Find where the given text appears and provide that cell's center as (x, y) coordinate. 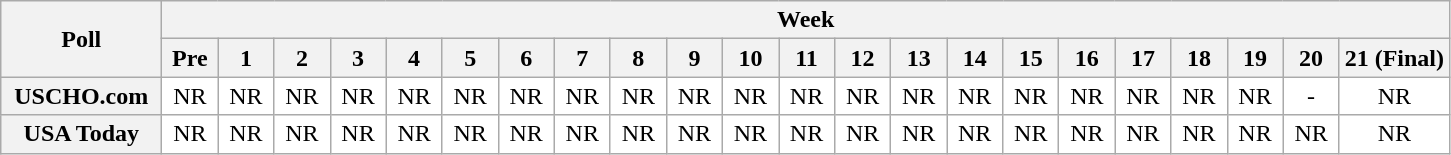
- (1311, 96)
11 (806, 58)
17 (1143, 58)
10 (750, 58)
Pre (190, 58)
6 (526, 58)
5 (470, 58)
9 (694, 58)
16 (1087, 58)
USA Today (82, 134)
14 (975, 58)
USCHO.com (82, 96)
21 (Final) (1394, 58)
8 (638, 58)
Poll (82, 39)
13 (919, 58)
1 (246, 58)
3 (358, 58)
18 (1199, 58)
20 (1311, 58)
2 (302, 58)
19 (1255, 58)
Week (806, 20)
12 (863, 58)
15 (1031, 58)
4 (414, 58)
7 (582, 58)
